Scan for the cell matching the given text and deliver its (x, y) coordinate at center. 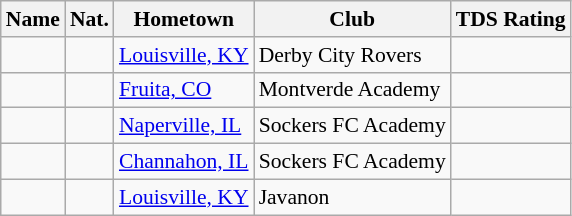
TDS Rating (511, 19)
Name (33, 19)
Naperville, IL (184, 126)
Hometown (184, 19)
Fruita, CO (184, 90)
Javanon (352, 197)
Nat. (90, 19)
Derby City Rovers (352, 55)
Montverde Academy (352, 90)
Channahon, IL (184, 162)
Club (352, 19)
